Output the [x, y] coordinate of the center of the cell containing the given text.  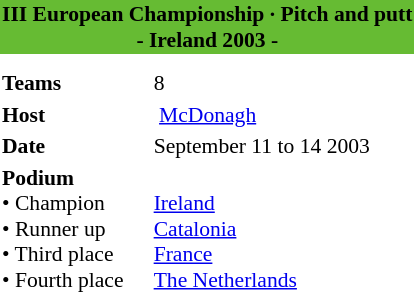
Host [76, 114]
McDonagh [283, 114]
III European Championship · Pitch and putt- Ireland 2003 - [208, 27]
Teams [76, 83]
8 [283, 83]
September 11 to 14 2003 [283, 146]
Date [76, 146]
